Locate the cell with the specified text and output its (X, Y) center coordinate. 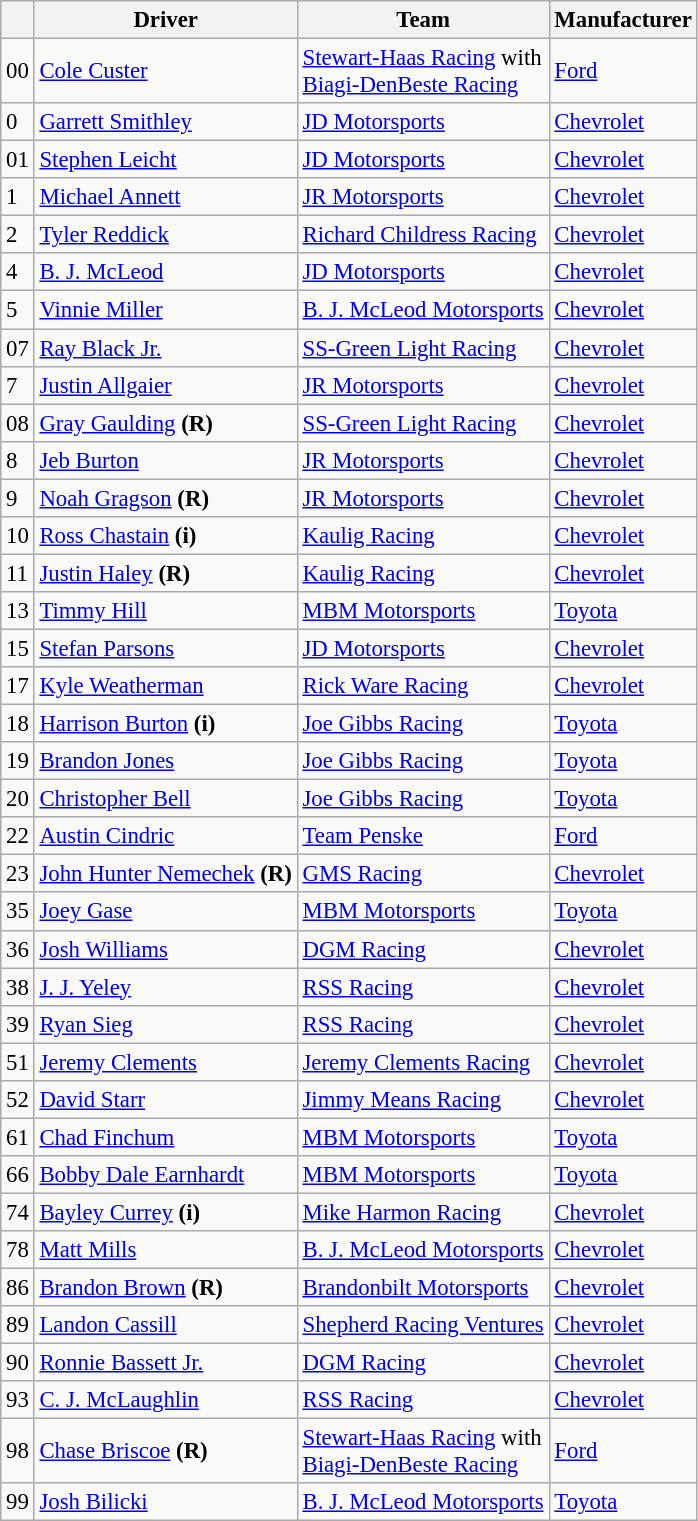
11 (18, 573)
17 (18, 686)
J. J. Yeley (166, 987)
Vinnie Miller (166, 310)
89 (18, 1325)
Ray Black Jr. (166, 348)
61 (18, 1137)
Chase Briscoe (R) (166, 1452)
90 (18, 1363)
Driver (166, 20)
13 (18, 611)
Brandon Jones (166, 761)
39 (18, 1024)
Gray Gaulding (R) (166, 423)
Justin Allgaier (166, 385)
Harrison Burton (i) (166, 724)
Cole Custer (166, 72)
Mike Harmon Racing (423, 1212)
Jeremy Clements Racing (423, 1062)
78 (18, 1250)
Justin Haley (R) (166, 573)
Brandon Brown (R) (166, 1288)
7 (18, 385)
David Starr (166, 1100)
Ryan Sieg (166, 1024)
00 (18, 72)
Tyler Reddick (166, 235)
36 (18, 949)
John Hunter Nemechek (R) (166, 874)
Brandonbilt Motorsports (423, 1288)
Ronnie Bassett Jr. (166, 1363)
01 (18, 160)
Bobby Dale Earnhardt (166, 1175)
Joey Gase (166, 912)
18 (18, 724)
GMS Racing (423, 874)
4 (18, 273)
35 (18, 912)
08 (18, 423)
15 (18, 648)
19 (18, 761)
8 (18, 460)
86 (18, 1288)
Manufacturer (623, 20)
20 (18, 799)
B. J. McLeod (166, 273)
Rick Ware Racing (423, 686)
93 (18, 1400)
Matt Mills (166, 1250)
0 (18, 122)
Bayley Currey (i) (166, 1212)
9 (18, 498)
Noah Gragson (R) (166, 498)
22 (18, 836)
Garrett Smithley (166, 122)
74 (18, 1212)
Shepherd Racing Ventures (423, 1325)
Christopher Bell (166, 799)
Landon Cassill (166, 1325)
23 (18, 874)
Team (423, 20)
Stephen Leicht (166, 160)
Kyle Weatherman (166, 686)
66 (18, 1175)
38 (18, 987)
Timmy Hill (166, 611)
52 (18, 1100)
Richard Childress Racing (423, 235)
2 (18, 235)
Stefan Parsons (166, 648)
Jeb Burton (166, 460)
C. J. McLaughlin (166, 1400)
51 (18, 1062)
Jimmy Means Racing (423, 1100)
1 (18, 197)
Austin Cindric (166, 836)
Jeremy Clements (166, 1062)
10 (18, 536)
Michael Annett (166, 197)
98 (18, 1452)
Ross Chastain (i) (166, 536)
Josh Williams (166, 949)
07 (18, 348)
Team Penske (423, 836)
5 (18, 310)
Chad Finchum (166, 1137)
